Scan for the cell matching the given text and deliver its [X, Y] coordinate at center. 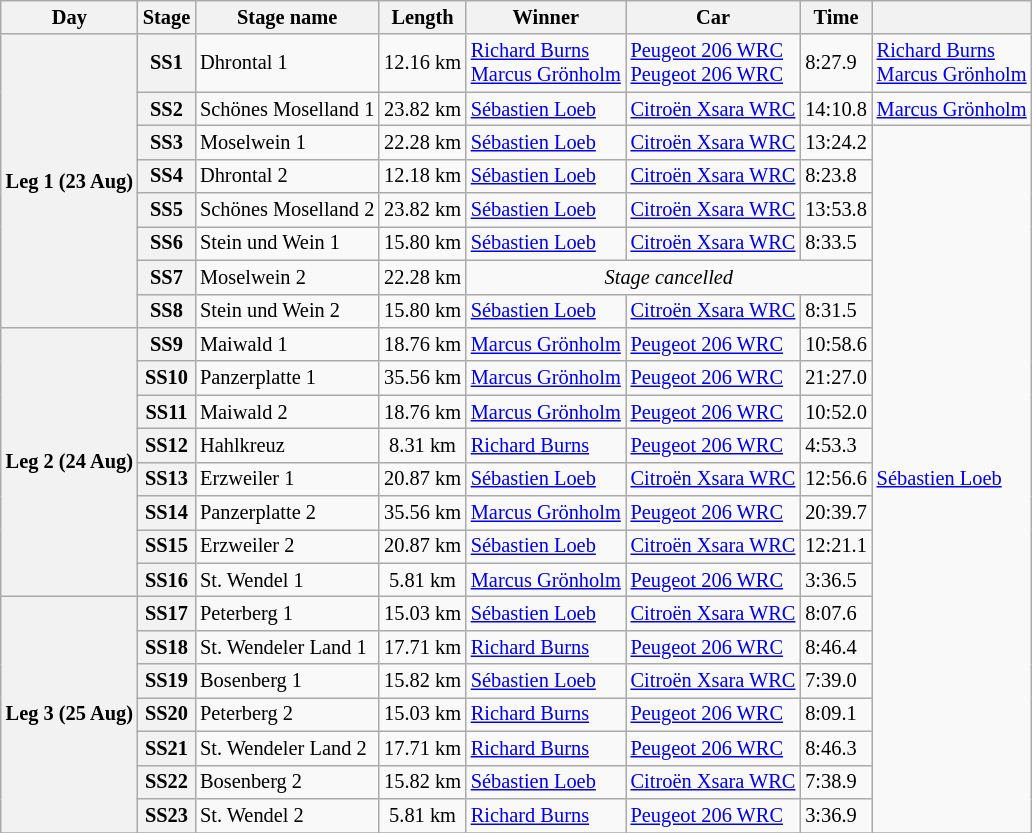
8:31.5 [836, 311]
8:33.5 [836, 243]
SS7 [166, 277]
SS19 [166, 681]
SS9 [166, 344]
SS3 [166, 142]
3:36.9 [836, 815]
SS21 [166, 748]
St. Wendeler Land 2 [287, 748]
13:53.8 [836, 210]
SS12 [166, 445]
SS5 [166, 210]
SS20 [166, 714]
Maiwald 1 [287, 344]
Bosenberg 1 [287, 681]
SS10 [166, 378]
Stage name [287, 17]
Stage cancelled [669, 277]
8:46.4 [836, 647]
Erzweiler 1 [287, 479]
Schönes Moselland 1 [287, 109]
8:46.3 [836, 748]
SS4 [166, 176]
Panzerplatte 2 [287, 513]
Leg 3 (25 Aug) [70, 714]
8:23.8 [836, 176]
Panzerplatte 1 [287, 378]
St. Wendeler Land 1 [287, 647]
8:27.9 [836, 63]
12.18 km [422, 176]
8.31 km [422, 445]
Peugeot 206 WRCPeugeot 206 WRC [714, 63]
Schönes Moselland 2 [287, 210]
7:39.0 [836, 681]
12:21.1 [836, 546]
Bosenberg 2 [287, 782]
SS16 [166, 580]
Peterberg 2 [287, 714]
21:27.0 [836, 378]
12:56.6 [836, 479]
Leg 1 (23 Aug) [70, 180]
SS1 [166, 63]
Time [836, 17]
10:58.6 [836, 344]
Erzweiler 2 [287, 546]
SS15 [166, 546]
14:10.8 [836, 109]
Dhrontal 1 [287, 63]
Peterberg 1 [287, 613]
Moselwein 1 [287, 142]
8:09.1 [836, 714]
SS6 [166, 243]
7:38.9 [836, 782]
13:24.2 [836, 142]
SS23 [166, 815]
Winner [546, 17]
Day [70, 17]
12.16 km [422, 63]
Leg 2 (24 Aug) [70, 462]
8:07.6 [836, 613]
SS11 [166, 412]
Moselwein 2 [287, 277]
Stage [166, 17]
Hahlkreuz [287, 445]
SS8 [166, 311]
SS2 [166, 109]
St. Wendel 1 [287, 580]
Stein und Wein 1 [287, 243]
SS18 [166, 647]
4:53.3 [836, 445]
SS13 [166, 479]
Maiwald 2 [287, 412]
Length [422, 17]
SS17 [166, 613]
SS14 [166, 513]
10:52.0 [836, 412]
Stein und Wein 2 [287, 311]
Car [714, 17]
3:36.5 [836, 580]
St. Wendel 2 [287, 815]
20:39.7 [836, 513]
SS22 [166, 782]
Dhrontal 2 [287, 176]
